Detect which cell encompasses the target text, then output its (X, Y) center coordinate. 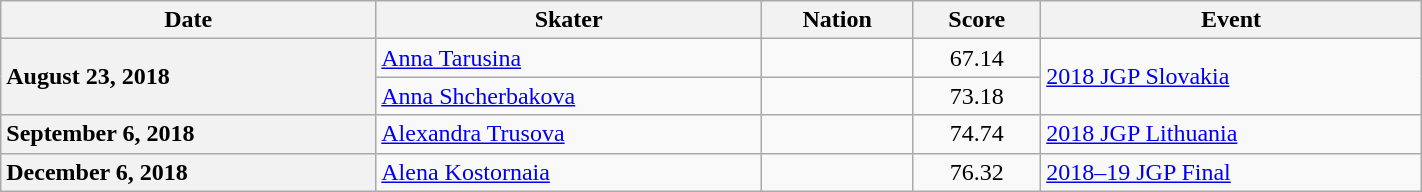
2018 JGP Lithuania (1232, 134)
2018–19 JGP Final (1232, 172)
Skater (569, 20)
74.74 (977, 134)
Anna Shcherbakova (569, 96)
August 23, 2018 (188, 77)
76.32 (977, 172)
Alexandra Trusova (569, 134)
Event (1232, 20)
Score (977, 20)
Alena Kostornaia (569, 172)
2018 JGP Slovakia (1232, 77)
September 6, 2018 (188, 134)
December 6, 2018 (188, 172)
73.18 (977, 96)
Date (188, 20)
Anna Tarusina (569, 58)
Nation (838, 20)
67.14 (977, 58)
